Extract the (X, Y) coordinate from the center of the cell holding the provided text.  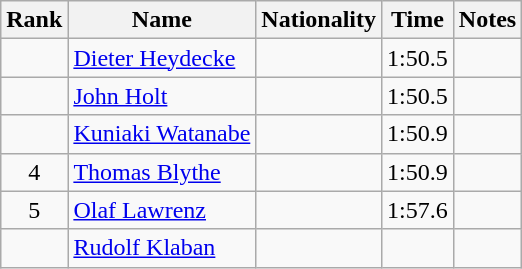
Name (162, 20)
5 (34, 210)
Rudolf Klaban (162, 248)
Nationality (319, 20)
Time (418, 20)
Notes (487, 20)
4 (34, 172)
Dieter Heydecke (162, 58)
John Holt (162, 96)
Thomas Blythe (162, 172)
Rank (34, 20)
1:57.6 (418, 210)
Olaf Lawrenz (162, 210)
Kuniaki Watanabe (162, 134)
